Extract the [x, y] coordinate from the center of the cell holding the provided text.  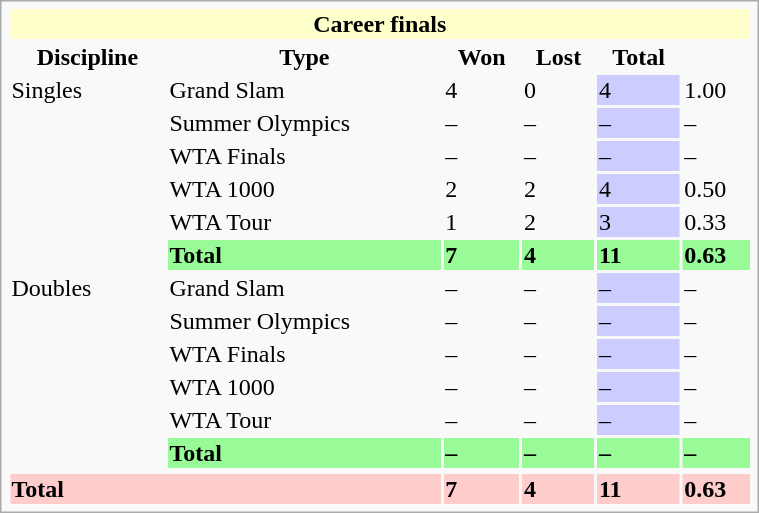
1.00 [716, 90]
Singles [88, 172]
0.33 [716, 222]
Lost [559, 57]
Type [304, 57]
3 [638, 222]
0.50 [716, 189]
0 [559, 90]
Discipline [88, 57]
1 [482, 222]
Won [482, 57]
Doubles [88, 370]
Career finals [380, 24]
